Search for the cell housing the specified text and yield its (X, Y) center coordinate. 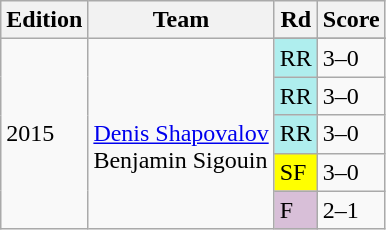
SF (296, 172)
2–1 (351, 210)
Edition (44, 20)
Score (351, 20)
Denis ShapovalovBenjamin Sigouin (181, 134)
Team (181, 20)
2015 (44, 134)
Rd (296, 20)
F (296, 210)
